Output the [x, y] coordinate of the center of the cell containing the given text.  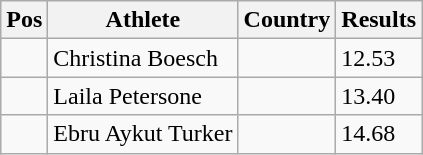
Ebru Aykut Turker [143, 134]
14.68 [379, 134]
Athlete [143, 20]
Results [379, 20]
Country [287, 20]
Laila Petersone [143, 96]
Pos [24, 20]
Christina Boesch [143, 58]
12.53 [379, 58]
13.40 [379, 96]
